Scan for the cell matching the given text and deliver its [X, Y] coordinate at center. 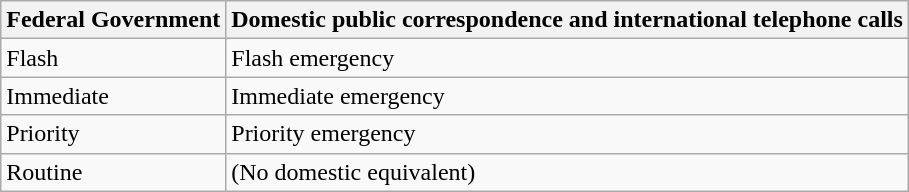
Domestic public correspondence and international telephone calls [568, 20]
Routine [114, 172]
Priority emergency [568, 134]
(No domestic equivalent) [568, 172]
Federal Government [114, 20]
Priority [114, 134]
Flash emergency [568, 58]
Immediate [114, 96]
Immediate emergency [568, 96]
Flash [114, 58]
